Provide the [x, y] coordinate of the cell's center where the given text is located.  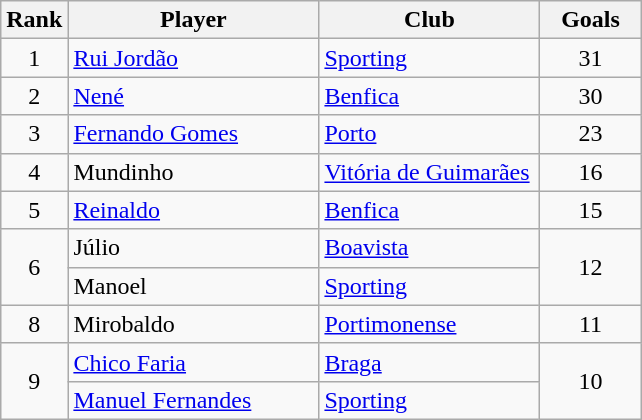
11 [590, 324]
5 [34, 210]
Reinaldo [194, 210]
Rui Jordão [194, 58]
Chico Faria [194, 362]
Porto [430, 134]
Club [430, 20]
10 [590, 381]
6 [34, 267]
8 [34, 324]
Portimonense [430, 324]
30 [590, 96]
2 [34, 96]
1 [34, 58]
Manoel [194, 286]
16 [590, 172]
Braga [430, 362]
Mundinho [194, 172]
15 [590, 210]
Rank [34, 20]
Player [194, 20]
Mirobaldo [194, 324]
12 [590, 267]
Goals [590, 20]
31 [590, 58]
9 [34, 381]
3 [34, 134]
Fernando Gomes [194, 134]
Boavista [430, 248]
Júlio [194, 248]
Vitória de Guimarães [430, 172]
4 [34, 172]
Manuel Fernandes [194, 400]
Nené [194, 96]
23 [590, 134]
